Scan for the cell matching the given text and deliver its [x, y] coordinate at center. 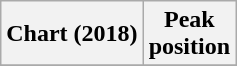
Peakposition [189, 34]
Chart (2018) [72, 34]
